Provide the (x, y) coordinate of the cell's center where the given text is located.  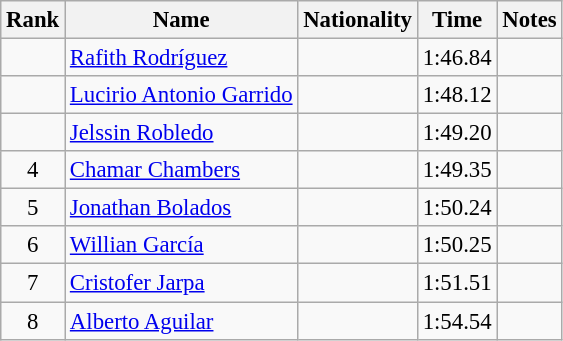
Rank (33, 20)
Notes (530, 20)
6 (33, 245)
Cristofer Jarpa (182, 283)
Nationality (358, 20)
8 (33, 321)
1:50.25 (457, 245)
1:51.51 (457, 283)
Jelssin Robledo (182, 133)
1:54.54 (457, 321)
Rafith Rodríguez (182, 58)
1:46.84 (457, 58)
Time (457, 20)
5 (33, 208)
Jonathan Bolados (182, 208)
Lucirio Antonio Garrido (182, 95)
1:48.12 (457, 95)
Name (182, 20)
1:50.24 (457, 208)
Willian García (182, 245)
1:49.20 (457, 133)
Alberto Aguilar (182, 321)
4 (33, 170)
7 (33, 283)
1:49.35 (457, 170)
Chamar Chambers (182, 170)
